Scan for the cell matching the given text and deliver its (X, Y) coordinate at center. 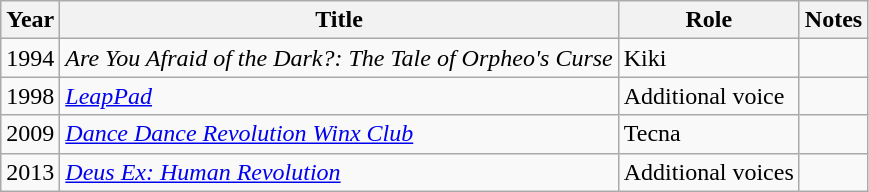
Deus Ex: Human Revolution (339, 172)
Year (30, 20)
Title (339, 20)
2013 (30, 172)
2009 (30, 134)
Are You Afraid of the Dark?: The Tale of Orpheo's Curse (339, 58)
Tecna (708, 134)
Role (708, 20)
LeapPad (339, 96)
Additional voices (708, 172)
1994 (30, 58)
Notes (833, 20)
Additional voice (708, 96)
1998 (30, 96)
Kiki (708, 58)
Dance Dance Revolution Winx Club (339, 134)
